Capture the cell that displays the provided text and extract its [X, Y] central coordinate. 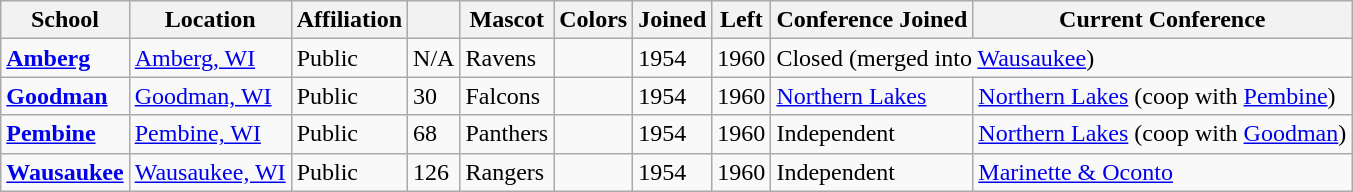
Falcons [507, 96]
Wausaukee, WI [210, 172]
Pembine, WI [210, 134]
Mascot [507, 20]
Left [742, 20]
Northern Lakes (coop with Pembine) [1162, 96]
Wausaukee [65, 172]
Ravens [507, 58]
68 [434, 134]
Joined [672, 20]
Northern Lakes (coop with Goodman) [1162, 134]
30 [434, 96]
Closed (merged into Wausaukee) [1062, 58]
Colors [594, 20]
Marinette & Oconto [1162, 172]
Goodman [65, 96]
Rangers [507, 172]
Affiliation [349, 20]
Current Conference [1162, 20]
126 [434, 172]
Location [210, 20]
Northern Lakes [872, 96]
Panthers [507, 134]
Pembine [65, 134]
Goodman, WI [210, 96]
Amberg, WI [210, 58]
Amberg [65, 58]
N/A [434, 58]
Conference Joined [872, 20]
School [65, 20]
